Return the [x, y] coordinate for the center point of the cell that contains the specified text.  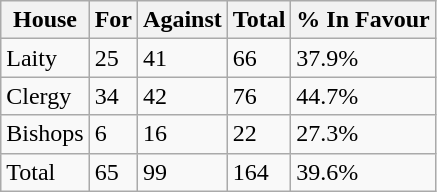
House [45, 20]
44.7% [363, 96]
99 [183, 172]
164 [259, 172]
39.6% [363, 172]
37.9% [363, 58]
For [113, 20]
76 [259, 96]
Laity [45, 58]
22 [259, 134]
16 [183, 134]
66 [259, 58]
25 [113, 58]
6 [113, 134]
27.3% [363, 134]
41 [183, 58]
65 [113, 172]
Clergy [45, 96]
Against [183, 20]
34 [113, 96]
Bishops [45, 134]
42 [183, 96]
% In Favour [363, 20]
